Locate the cell with the specified text and output its [x, y] center coordinate. 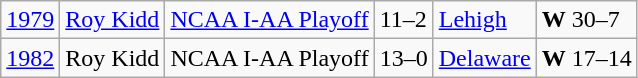
Lehigh [484, 20]
W 17–14 [586, 58]
1979 [30, 20]
1982 [30, 58]
13–0 [404, 58]
W 30–7 [586, 20]
Delaware [484, 58]
11–2 [404, 20]
